Output the [X, Y] coordinate of the center of the cell containing the given text.  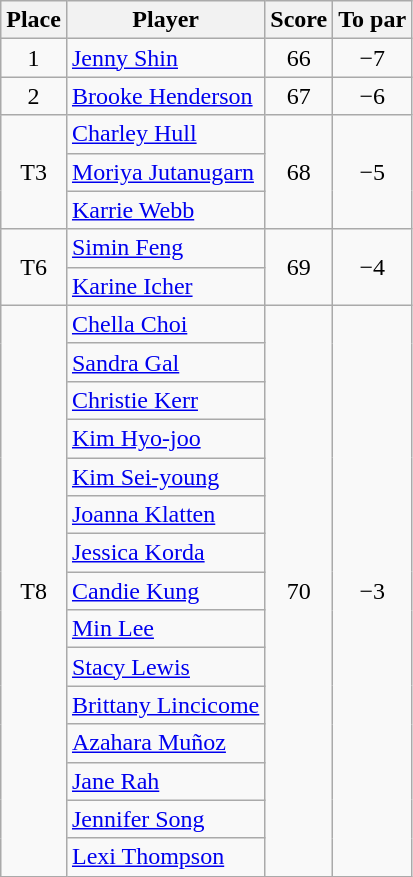
1 [34, 58]
Min Lee [165, 629]
Simin Feng [165, 248]
Karine Icher [165, 286]
Score [299, 20]
Brittany Lincicome [165, 705]
To par [372, 20]
Joanna Klatten [165, 515]
67 [299, 96]
T8 [34, 590]
Jenny Shin [165, 58]
−4 [372, 267]
Candie Kung [165, 591]
Brooke Henderson [165, 96]
Player [165, 20]
T6 [34, 267]
−3 [372, 590]
T3 [34, 172]
Stacy Lewis [165, 667]
Charley Hull [165, 134]
Jennifer Song [165, 819]
−7 [372, 58]
Jane Rah [165, 781]
Chella Choi [165, 324]
69 [299, 267]
Kim Hyo-joo [165, 438]
Moriya Jutanugarn [165, 172]
Kim Sei-young [165, 477]
70 [299, 590]
Sandra Gal [165, 362]
68 [299, 172]
2 [34, 96]
Karrie Webb [165, 210]
66 [299, 58]
−6 [372, 96]
Lexi Thompson [165, 857]
Christie Kerr [165, 400]
Place [34, 20]
−5 [372, 172]
Azahara Muñoz [165, 743]
Jessica Korda [165, 553]
